Output the [x, y] coordinate of the center of the cell containing the given text.  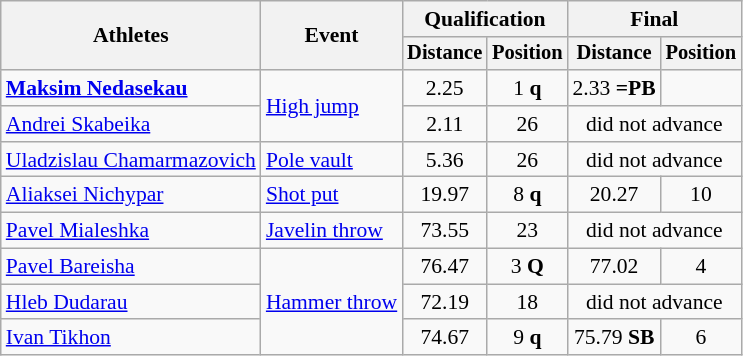
Hammer throw [332, 302]
2.11 [444, 124]
74.67 [444, 338]
10 [701, 195]
Maksim Nedasekau [131, 88]
Pavel Bareisha [131, 267]
Final [655, 19]
Shot put [332, 195]
72.19 [444, 302]
77.02 [614, 267]
19.97 [444, 195]
20.27 [614, 195]
Javelin throw [332, 231]
Uladzislau Chamarmazovich [131, 160]
Ivan Tikhon [131, 338]
2.33 =PB [614, 88]
8 q [527, 195]
6 [701, 338]
Pavel Mialeshka [131, 231]
Hleb Dudarau [131, 302]
18 [527, 302]
3 Q [527, 267]
2.25 [444, 88]
9 q [527, 338]
23 [527, 231]
73.55 [444, 231]
Aliaksei Nichypar [131, 195]
Event [332, 36]
1 q [527, 88]
Pole vault [332, 160]
76.47 [444, 267]
High jump [332, 106]
Qualification [484, 19]
Athletes [131, 36]
4 [701, 267]
5.36 [444, 160]
Andrei Skabeika [131, 124]
75.79 SB [614, 338]
